Detect which cell encompasses the target text, then output its (x, y) center coordinate. 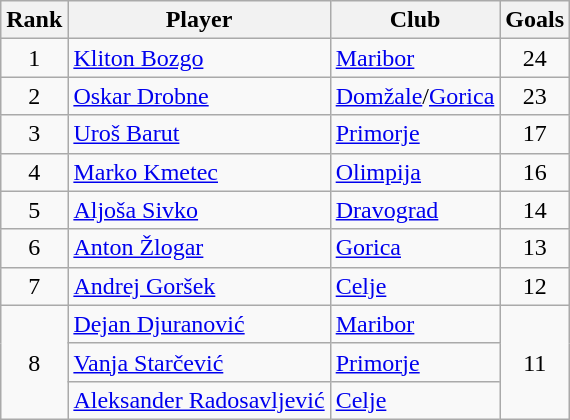
Aleksander Radosavljević (199, 400)
1 (34, 58)
Domžale/Gorica (415, 96)
12 (535, 286)
8 (34, 362)
6 (34, 248)
Rank (34, 20)
Club (415, 20)
Gorica (415, 248)
11 (535, 362)
24 (535, 58)
16 (535, 172)
Dejan Djuranović (199, 324)
Dravograd (415, 210)
14 (535, 210)
23 (535, 96)
Goals (535, 20)
Kliton Bozgo (199, 58)
Anton Žlogar (199, 248)
7 (34, 286)
3 (34, 134)
13 (535, 248)
Player (199, 20)
17 (535, 134)
5 (34, 210)
Uroš Barut (199, 134)
Oskar Drobne (199, 96)
4 (34, 172)
Andrej Goršek (199, 286)
Marko Kmetec (199, 172)
Olimpija (415, 172)
Vanja Starčević (199, 362)
Aljoša Sivko (199, 210)
2 (34, 96)
